Pinpoint the cell where the given text exists, returning its [x, y] midpoint coordinate. 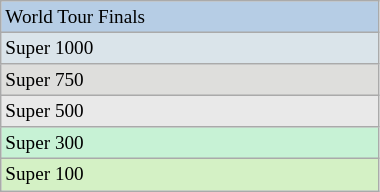
Super 500 [190, 111]
World Tour Finals [190, 17]
Super 1000 [190, 48]
Super 100 [190, 175]
Super 300 [190, 143]
Super 750 [190, 80]
